Pinpoint the cell where the given text exists, returning its (X, Y) midpoint coordinate. 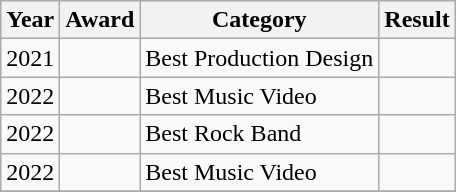
2021 (30, 58)
Best Rock Band (260, 134)
Category (260, 20)
Award (100, 20)
Best Production Design (260, 58)
Year (30, 20)
Result (417, 20)
